Return the [X, Y] coordinate for the center point of the cell that contains the specified text.  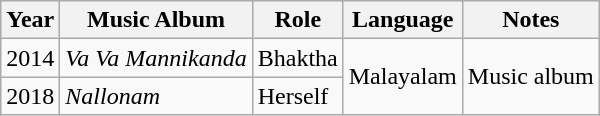
Va Va Mannikanda [156, 58]
Music album [530, 77]
Music Album [156, 20]
2018 [30, 96]
Notes [530, 20]
Language [402, 20]
Nallonam [156, 96]
Year [30, 20]
Malayalam [402, 77]
Herself [298, 96]
Bhaktha [298, 58]
2014 [30, 58]
Role [298, 20]
